Locate the cell with the specified text and output its (X, Y) center coordinate. 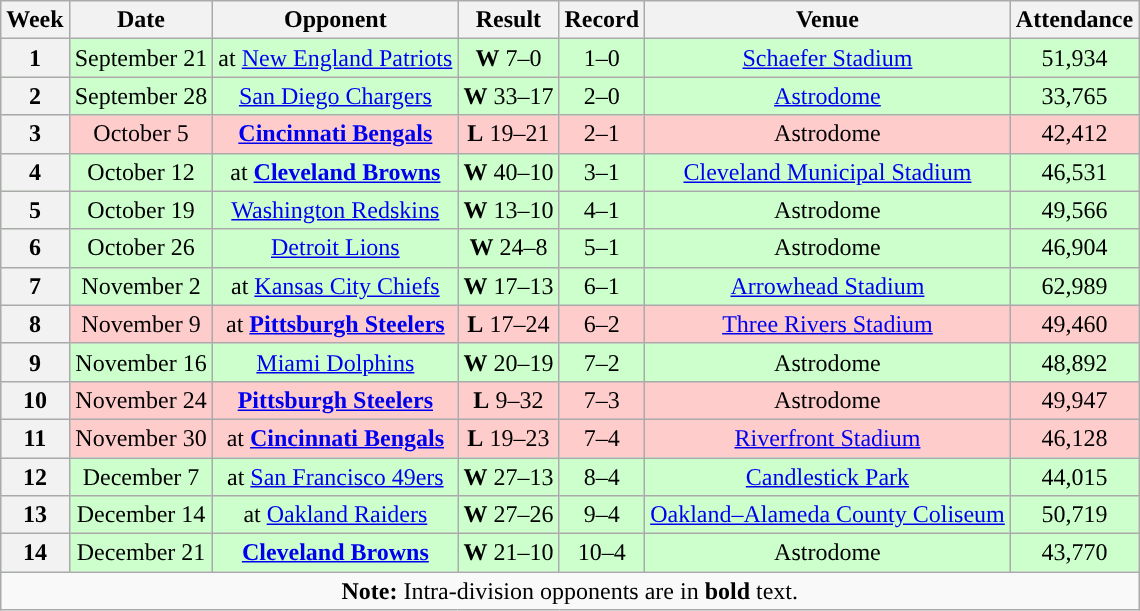
Date (141, 20)
12 (35, 477)
L 9–32 (508, 400)
3 (35, 134)
Arrowhead Stadium (828, 286)
46,531 (1074, 172)
Pittsburgh Steelers (336, 400)
3–1 (602, 172)
September 28 (141, 96)
48,892 (1074, 362)
46,128 (1074, 438)
W 20–19 (508, 362)
Riverfront Stadium (828, 438)
6–2 (602, 324)
2–0 (602, 96)
Attendance (1074, 20)
62,989 (1074, 286)
Week (35, 20)
42,412 (1074, 134)
7–2 (602, 362)
1–0 (602, 58)
11 (35, 438)
44,015 (1074, 477)
at Oakland Raiders (336, 515)
W 27–13 (508, 477)
Miami Dolphins (336, 362)
October 19 (141, 210)
W 33–17 (508, 96)
at Pittsburgh Steelers (336, 324)
9 (35, 362)
October 5 (141, 134)
W 7–0 (508, 58)
6–1 (602, 286)
4 (35, 172)
49,947 (1074, 400)
Venue (828, 20)
October 26 (141, 248)
Candlestick Park (828, 477)
Cleveland Municipal Stadium (828, 172)
7 (35, 286)
September 21 (141, 58)
33,765 (1074, 96)
December 21 (141, 553)
Oakland–Alameda County Coliseum (828, 515)
December 7 (141, 477)
L 19–23 (508, 438)
W 17–13 (508, 286)
Cleveland Browns (336, 553)
Cincinnati Bengals (336, 134)
49,460 (1074, 324)
49,566 (1074, 210)
L 19–21 (508, 134)
9–4 (602, 515)
November 30 (141, 438)
November 2 (141, 286)
10 (35, 400)
2 (35, 96)
W 24–8 (508, 248)
7–3 (602, 400)
43,770 (1074, 553)
51,934 (1074, 58)
5 (35, 210)
7–4 (602, 438)
4–1 (602, 210)
Opponent (336, 20)
46,904 (1074, 248)
at Cincinnati Bengals (336, 438)
10–4 (602, 553)
Schaefer Stadium (828, 58)
Note: Intra-division opponents are in bold text. (570, 591)
6 (35, 248)
W 40–10 (508, 172)
W 21–10 (508, 553)
Result (508, 20)
50,719 (1074, 515)
Detroit Lions (336, 248)
December 14 (141, 515)
8–4 (602, 477)
October 12 (141, 172)
November 16 (141, 362)
13 (35, 515)
November 24 (141, 400)
5–1 (602, 248)
Record (602, 20)
at San Francisco 49ers (336, 477)
Washington Redskins (336, 210)
L 17–24 (508, 324)
San Diego Chargers (336, 96)
at New England Patriots (336, 58)
at Kansas City Chiefs (336, 286)
1 (35, 58)
Three Rivers Stadium (828, 324)
November 9 (141, 324)
14 (35, 553)
2–1 (602, 134)
8 (35, 324)
W 27–26 (508, 515)
W 13–10 (508, 210)
at Cleveland Browns (336, 172)
